Search for the cell housing the specified text and yield its [x, y] center coordinate. 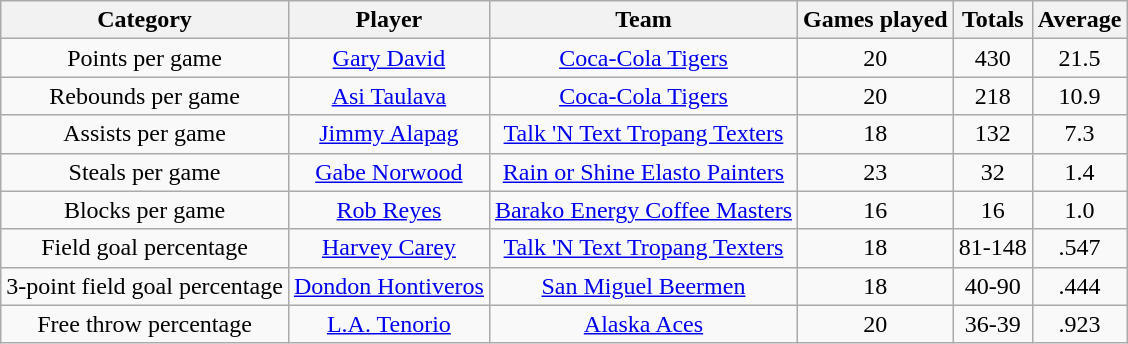
Team [643, 20]
Jimmy Alapag [388, 134]
Blocks per game [145, 210]
Steals per game [145, 172]
Rain or Shine Elasto Painters [643, 172]
Player [388, 20]
L.A. Tenorio [388, 324]
Gary David [388, 58]
132 [992, 134]
Alaska Aces [643, 324]
36-39 [992, 324]
Rob Reyes [388, 210]
40-90 [992, 286]
81-148 [992, 248]
32 [992, 172]
San Miguel Beermen [643, 286]
Rebounds per game [145, 96]
.547 [1080, 248]
218 [992, 96]
Harvey Carey [388, 248]
Barako Energy Coffee Masters [643, 210]
.444 [1080, 286]
21.5 [1080, 58]
Games played [876, 20]
Totals [992, 20]
Gabe Norwood [388, 172]
Field goal percentage [145, 248]
Category [145, 20]
7.3 [1080, 134]
23 [876, 172]
.923 [1080, 324]
Assists per game [145, 134]
430 [992, 58]
1.4 [1080, 172]
Dondon Hontiveros [388, 286]
3-point field goal percentage [145, 286]
10.9 [1080, 96]
1.0 [1080, 210]
Free throw percentage [145, 324]
Average [1080, 20]
Asi Taulava [388, 96]
Points per game [145, 58]
